Find where the given text appears and provide that cell's center as [x, y] coordinate. 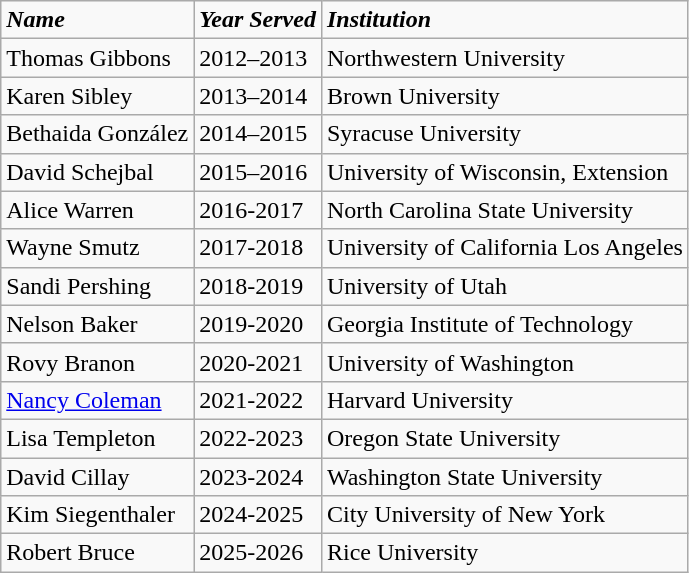
Brown University [504, 96]
Institution [504, 20]
Rice University [504, 553]
Lisa Templeton [98, 438]
2020-2021 [258, 362]
Sandi Pershing [98, 286]
Northwestern University [504, 58]
2025-2026 [258, 553]
2019-2020 [258, 324]
Rovy Branon [98, 362]
2013–2014 [258, 96]
Nancy Coleman [98, 400]
Harvard University [504, 400]
University of Utah [504, 286]
David Schejbal [98, 172]
2012–2013 [258, 58]
Kim Siegenthaler [98, 515]
Oregon State University [504, 438]
Thomas Gibbons [98, 58]
2022-2023 [258, 438]
Karen Sibley [98, 96]
Nelson Baker [98, 324]
2024-2025 [258, 515]
2021-2022 [258, 400]
Robert Bruce [98, 553]
2023-2024 [258, 477]
2014–2015 [258, 134]
University of California Los Angeles [504, 248]
David Cillay [98, 477]
2018-2019 [258, 286]
Name [98, 20]
2015–2016 [258, 172]
Alice Warren [98, 210]
University of Washington [504, 362]
Washington State University [504, 477]
Bethaida González [98, 134]
North Carolina State University [504, 210]
City University of New York [504, 515]
Georgia Institute of Technology [504, 324]
Wayne Smutz [98, 248]
2016-2017 [258, 210]
Syracuse University [504, 134]
University of Wisconsin, Extension [504, 172]
2017-2018 [258, 248]
Year Served [258, 20]
